For the text-containing cell, return its midpoint in [x, y] coordinate format. 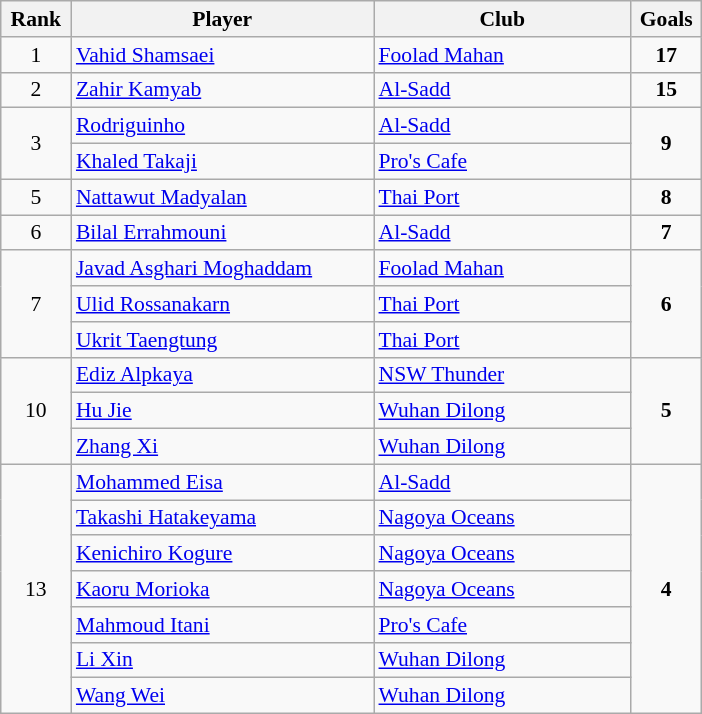
Bilal Errahmouni [222, 233]
Ediz Alpkaya [222, 375]
17 [666, 55]
8 [666, 197]
Rodriguinho [222, 126]
Li Xin [222, 660]
Khaled Takaji [222, 162]
Takashi Hatakeyama [222, 518]
Mahmoud Itani [222, 625]
Rank [36, 19]
Kenichiro Kogure [222, 554]
Ulid Rossanakarn [222, 304]
Nattawut Madyalan [222, 197]
13 [36, 588]
Kaoru Morioka [222, 589]
Player [222, 19]
Ukrit Taengtung [222, 340]
Zhang Xi [222, 447]
10 [36, 410]
15 [666, 90]
Hu Jie [222, 411]
Mohammed Eisa [222, 482]
4 [666, 588]
Zahir Kamyab [222, 90]
3 [36, 144]
Vahid Shamsaei [222, 55]
Wang Wei [222, 696]
1 [36, 55]
Goals [666, 19]
NSW Thunder [503, 375]
9 [666, 144]
Club [503, 19]
2 [36, 90]
Javad Asghari Moghaddam [222, 269]
